Find where the given text appears and provide that cell's center as [x, y] coordinate. 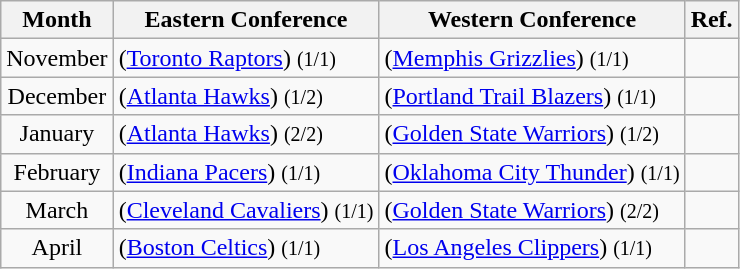
Ref. [712, 20]
Month [57, 20]
(Golden State Warriors) (1/2) [532, 134]
Eastern Conference [246, 20]
(Golden State Warriors) (2/2) [532, 210]
(Cleveland Cavaliers) (1/1) [246, 210]
(Oklahoma City Thunder) (1/1) [532, 172]
(Los Angeles Clippers) (1/1) [532, 248]
(Toronto Raptors) (1/1) [246, 58]
(Atlanta Hawks) (2/2) [246, 134]
March [57, 210]
February [57, 172]
January [57, 134]
April [57, 248]
December [57, 96]
November [57, 58]
(Indiana Pacers) (1/1) [246, 172]
(Boston Celtics) (1/1) [246, 248]
(Portland Trail Blazers) (1/1) [532, 96]
Western Conference [532, 20]
(Memphis Grizzlies) (1/1) [532, 58]
(Atlanta Hawks) (1/2) [246, 96]
